Pinpoint the cell where the given text exists, returning its (x, y) midpoint coordinate. 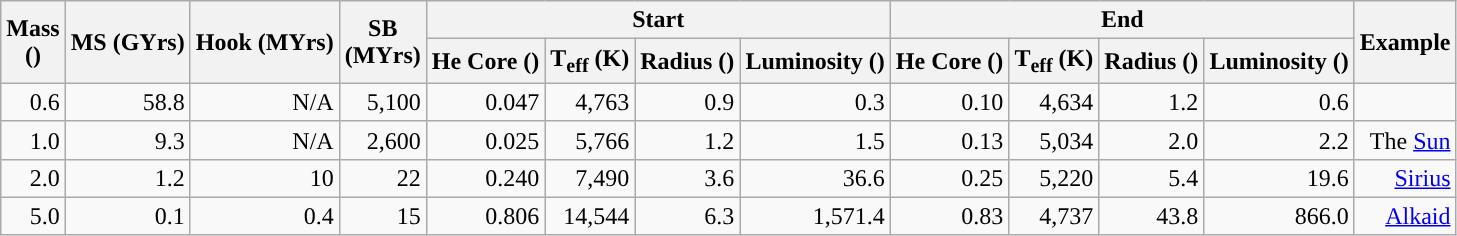
2.2 (1279, 140)
4,737 (1054, 216)
0.25 (950, 178)
4,763 (590, 102)
0.047 (486, 102)
43.8 (1152, 216)
Sirius (1405, 178)
0.4 (264, 216)
0.806 (486, 216)
0.9 (688, 102)
5,100 (382, 102)
1,571.4 (815, 216)
Hook (MYrs) (264, 42)
1.5 (815, 140)
0.025 (486, 140)
4,634 (1054, 102)
14,544 (590, 216)
10 (264, 178)
Alkaid (1405, 216)
6.3 (688, 216)
0.3 (815, 102)
0.240 (486, 178)
MS (GYrs) (128, 42)
5,766 (590, 140)
0.83 (950, 216)
0.1 (128, 216)
0.13 (950, 140)
58.8 (128, 102)
The Sun (1405, 140)
5,220 (1054, 178)
Mass() (33, 42)
SB(MYrs) (382, 42)
1.0 (33, 140)
Start (658, 20)
Example (1405, 42)
0.10 (950, 102)
5.0 (33, 216)
866.0 (1279, 216)
36.6 (815, 178)
3.6 (688, 178)
7,490 (590, 178)
22 (382, 178)
19.6 (1279, 178)
5.4 (1152, 178)
End (1122, 20)
2,600 (382, 140)
9.3 (128, 140)
5,034 (1054, 140)
15 (382, 216)
